Output the [X, Y] coordinate of the center of the cell containing the given text.  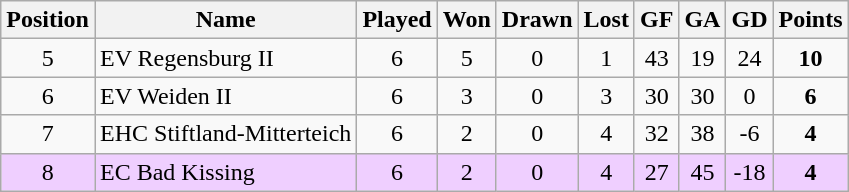
7 [48, 134]
Won [466, 20]
19 [702, 58]
EHC Stiftland-Mitterteich [225, 134]
38 [702, 134]
EC Bad Kissing [225, 172]
10 [810, 58]
8 [48, 172]
45 [702, 172]
Position [48, 20]
GA [702, 20]
Lost [606, 20]
EV Weiden II [225, 96]
24 [750, 58]
EV Regensburg II [225, 58]
Points [810, 20]
27 [656, 172]
1 [606, 58]
Drawn [537, 20]
32 [656, 134]
Name [225, 20]
-18 [750, 172]
-6 [750, 134]
Played [397, 20]
43 [656, 58]
GD [750, 20]
GF [656, 20]
